Identify which cell holds the provided text, then report its (X, Y) central coordinate. 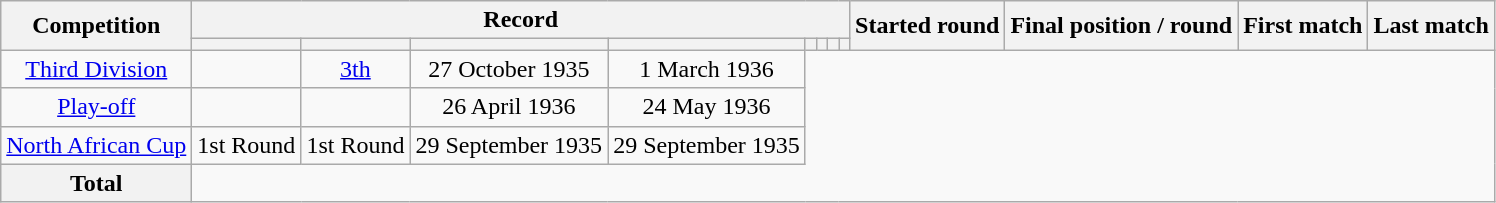
Last match (1431, 26)
26 April 1936 (509, 107)
Final position / round (1122, 26)
1 March 1936 (707, 69)
Started round (928, 26)
Total (96, 183)
First match (1303, 26)
Competition (96, 26)
3th (356, 69)
Record (521, 20)
27 October 1935 (509, 69)
Play-off (96, 107)
Third Division (96, 69)
24 May 1936 (707, 107)
North African Cup (96, 145)
